For the text-containing cell, return its midpoint in [x, y] coordinate format. 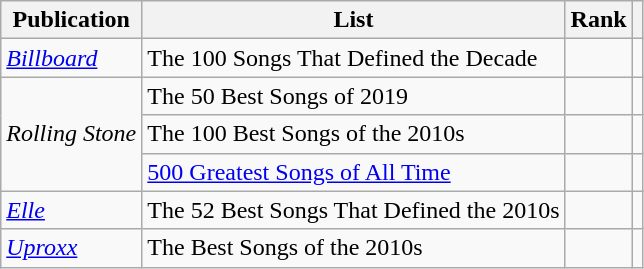
Uproxx [72, 248]
500 Greatest Songs of All Time [354, 172]
The 52 Best Songs That Defined the 2010s [354, 210]
The Best Songs of the 2010s [354, 248]
Billboard [72, 58]
Elle [72, 210]
Rank [598, 20]
The 100 Songs That Defined the Decade [354, 58]
The 50 Best Songs of 2019 [354, 96]
List [354, 20]
Publication [72, 20]
The 100 Best Songs of the 2010s [354, 134]
Rolling Stone [72, 134]
